Output the [x, y] coordinate of the center of the cell containing the given text.  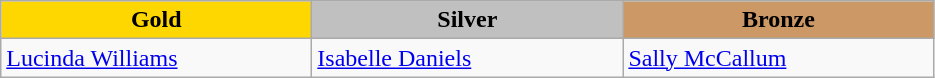
Sally McCallum [778, 58]
Bronze [778, 20]
Silver [468, 20]
Lucinda Williams [156, 58]
Isabelle Daniels [468, 58]
Gold [156, 20]
